Extract the (x, y) coordinate from the center of the cell holding the provided text.  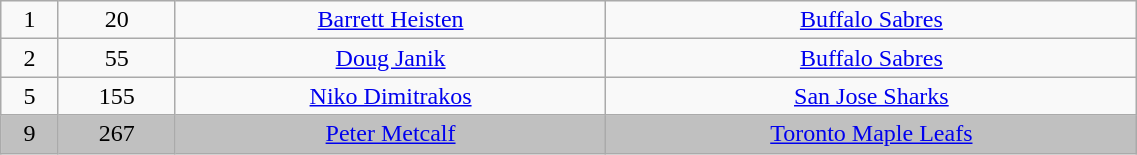
5 (30, 96)
San Jose Sharks (872, 96)
Peter Metcalf (390, 134)
Toronto Maple Leafs (872, 134)
Niko Dimitrakos (390, 96)
9 (30, 134)
Doug Janik (390, 58)
155 (116, 96)
Barrett Heisten (390, 20)
2 (30, 58)
267 (116, 134)
20 (116, 20)
1 (30, 20)
55 (116, 58)
